Identify which cell holds the provided text, then report its [X, Y] central coordinate. 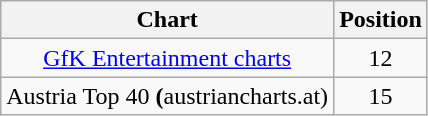
Position [381, 20]
Austria Top 40 (austriancharts.at) [168, 96]
12 [381, 58]
GfK Entertainment charts [168, 58]
Chart [168, 20]
15 [381, 96]
